Output the (x, y) coordinate of the center of the cell containing the given text.  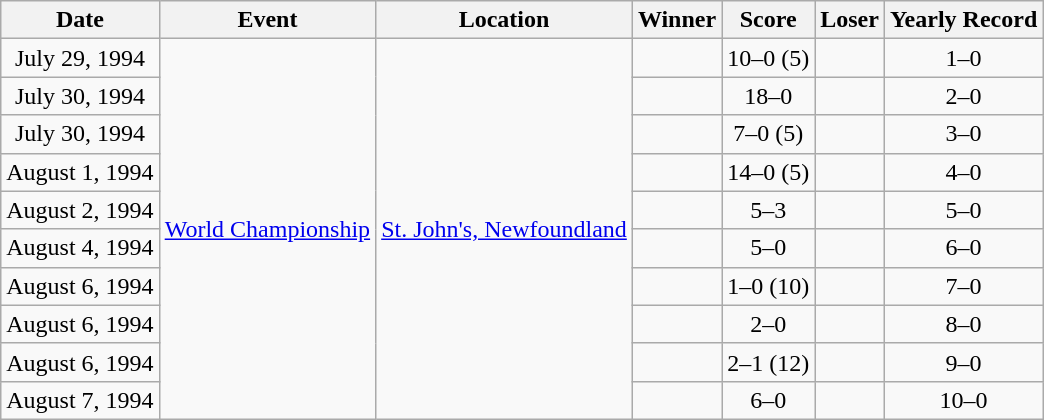
1–0 (10) (768, 286)
2–1 (12) (768, 362)
10–0 (5) (768, 58)
August 4, 1994 (80, 248)
10–0 (963, 400)
9–0 (963, 362)
Event (267, 20)
Date (80, 20)
Location (504, 20)
Yearly Record (963, 20)
3–0 (963, 134)
8–0 (963, 324)
Score (768, 20)
Winner (676, 20)
14–0 (5) (768, 172)
7–0 (5) (768, 134)
August 1, 1994 (80, 172)
St. John's, Newfoundland (504, 230)
August 7, 1994 (80, 400)
7–0 (963, 286)
August 2, 1994 (80, 210)
World Championship (267, 230)
4–0 (963, 172)
Loser (850, 20)
5–3 (768, 210)
1–0 (963, 58)
July 29, 1994 (80, 58)
18–0 (768, 96)
